Determine the [x, y] coordinate at the center of the cell enclosing the given text.  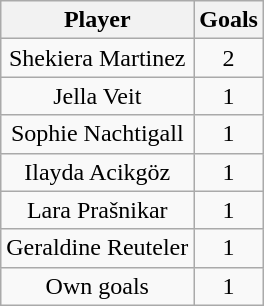
Lara Prašnikar [98, 210]
Player [98, 20]
Jella Veit [98, 96]
Goals [229, 20]
Shekiera Martinez [98, 58]
Own goals [98, 286]
Geraldine Reuteler [98, 248]
Sophie Nachtigall [98, 134]
Ilayda Acikgöz [98, 172]
2 [229, 58]
